Provide the [x, y] coordinate of the cell's center where the given text is located.  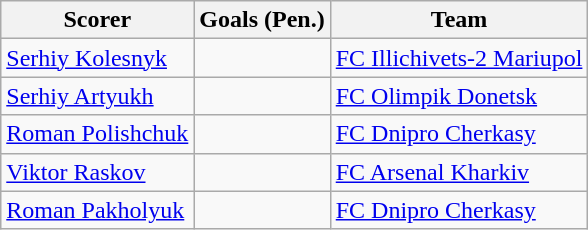
Serhiy Artyukh [98, 96]
FC Arsenal Kharkiv [459, 172]
FC Olimpik Donetsk [459, 96]
FC Illichivets-2 Mariupol [459, 58]
Roman Polishchuk [98, 134]
Team [459, 20]
Serhiy Kolesnyk [98, 58]
Roman Pakholyuk [98, 210]
Goals (Pen.) [262, 20]
Scorer [98, 20]
Viktor Raskov [98, 172]
